Pinpoint the cell where the given text exists, returning its [X, Y] midpoint coordinate. 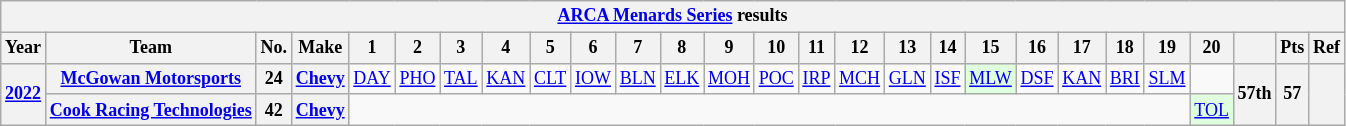
McGowan Motorsports [150, 78]
Pts [1292, 48]
24 [274, 78]
GLN [907, 78]
14 [948, 48]
12 [860, 48]
CLT [550, 78]
5 [550, 48]
TOL [1212, 110]
7 [638, 48]
BLN [638, 78]
ISF [948, 78]
18 [1126, 48]
ARCA Menards Series results [673, 16]
Year [24, 48]
Team [150, 48]
19 [1167, 48]
ELK [682, 78]
Ref [1327, 48]
DSF [1037, 78]
57 [1292, 94]
17 [1082, 48]
4 [506, 48]
BRI [1126, 78]
IRP [816, 78]
2 [418, 48]
13 [907, 48]
Make [320, 48]
16 [1037, 48]
MCH [860, 78]
11 [816, 48]
6 [594, 48]
9 [730, 48]
10 [776, 48]
PHO [418, 78]
DAY [372, 78]
POC [776, 78]
8 [682, 48]
MLW [990, 78]
No. [274, 48]
Cook Racing Technologies [150, 110]
42 [274, 110]
TAL [461, 78]
2022 [24, 94]
MOH [730, 78]
3 [461, 48]
1 [372, 48]
20 [1212, 48]
IOW [594, 78]
57th [1254, 94]
SLM [1167, 78]
15 [990, 48]
